Output the [X, Y] coordinate of the center of the cell containing the given text.  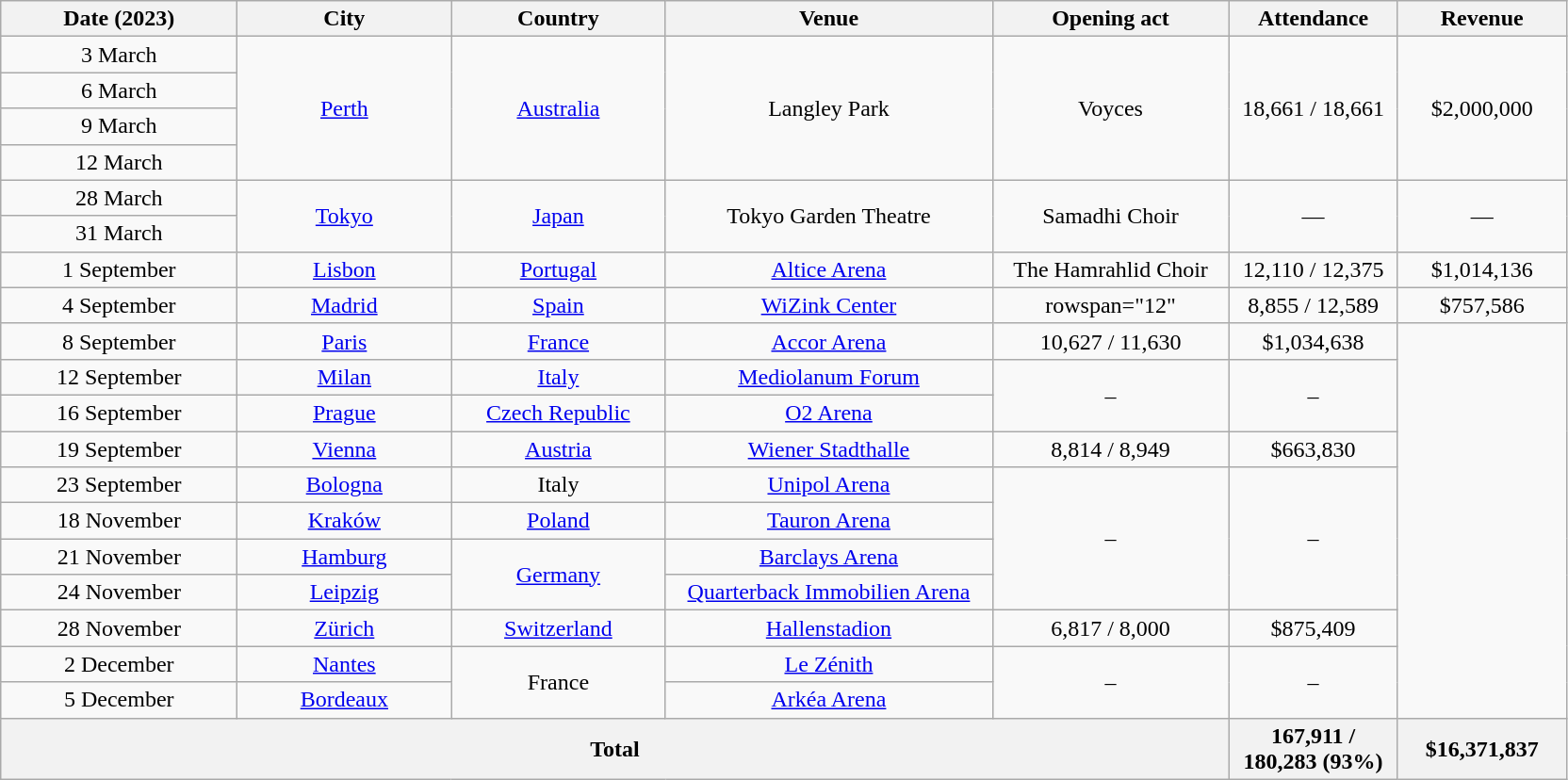
Arkéa Arena [829, 700]
Australia [558, 108]
Lisbon [345, 269]
Bordeaux [345, 700]
10,627 / 11,630 [1110, 341]
Tauron Arena [829, 521]
2 December [119, 664]
Vienna [345, 449]
8,855 / 12,589 [1314, 305]
Nantes [345, 664]
9 March [119, 126]
1 September [119, 269]
12,110 / 12,375 [1314, 269]
$1,034,638 [1314, 341]
Accor Arena [829, 341]
Bologna [345, 485]
Voyces [1110, 108]
Langley Park [829, 108]
$16,371,837 [1481, 748]
O2 Arena [829, 413]
21 November [119, 557]
6,817 / 8,000 [1110, 628]
$1,014,136 [1481, 269]
167,911 / 180,283 (93%) [1314, 748]
28 March [119, 198]
$757,586 [1481, 305]
Date (2023) [119, 19]
18 November [119, 521]
WiZink Center [829, 305]
Total [614, 748]
Portugal [558, 269]
16 September [119, 413]
Kraków [345, 521]
Revenue [1481, 19]
24 November [119, 593]
Venue [829, 19]
23 September [119, 485]
12 September [119, 377]
Hamburg [345, 557]
rowspan="12" [1110, 305]
31 March [119, 234]
Austria [558, 449]
6 March [119, 90]
4 September [119, 305]
The Hamrahlid Choir [1110, 269]
Madrid [345, 305]
Unipol Arena [829, 485]
18,661 / 18,661 [1314, 108]
Mediolanum Forum [829, 377]
Czech Republic [558, 413]
12 March [119, 162]
Prague [345, 413]
Quarterback Immobilien Arena [829, 593]
Altice Arena [829, 269]
Zürich [345, 628]
$663,830 [1314, 449]
Spain [558, 305]
Opening act [1110, 19]
$2,000,000 [1481, 108]
3 March [119, 55]
Tokyo Garden Theatre [829, 216]
$875,409 [1314, 628]
Paris [345, 341]
5 December [119, 700]
Perth [345, 108]
Country [558, 19]
Germany [558, 575]
City [345, 19]
Leipzig [345, 593]
28 November [119, 628]
Switzerland [558, 628]
8 September [119, 341]
Le Zénith [829, 664]
Samadhi Choir [1110, 216]
Tokyo [345, 216]
Wiener Stadthalle [829, 449]
Japan [558, 216]
Milan [345, 377]
Hallenstadion [829, 628]
Barclays Arena [829, 557]
8,814 / 8,949 [1110, 449]
Poland [558, 521]
19 September [119, 449]
Attendance [1314, 19]
